Pinpoint the cell where the given text exists, returning its [X, Y] midpoint coordinate. 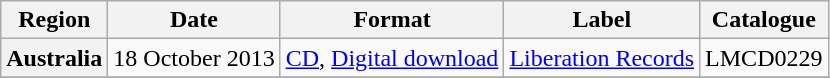
Catalogue [764, 20]
CD, Digital download [392, 58]
Label [602, 20]
Format [392, 20]
Region [54, 20]
Liberation Records [602, 58]
LMCD0229 [764, 58]
18 October 2013 [194, 58]
Date [194, 20]
Australia [54, 58]
